Capture the cell that displays the provided text and extract its [x, y] central coordinate. 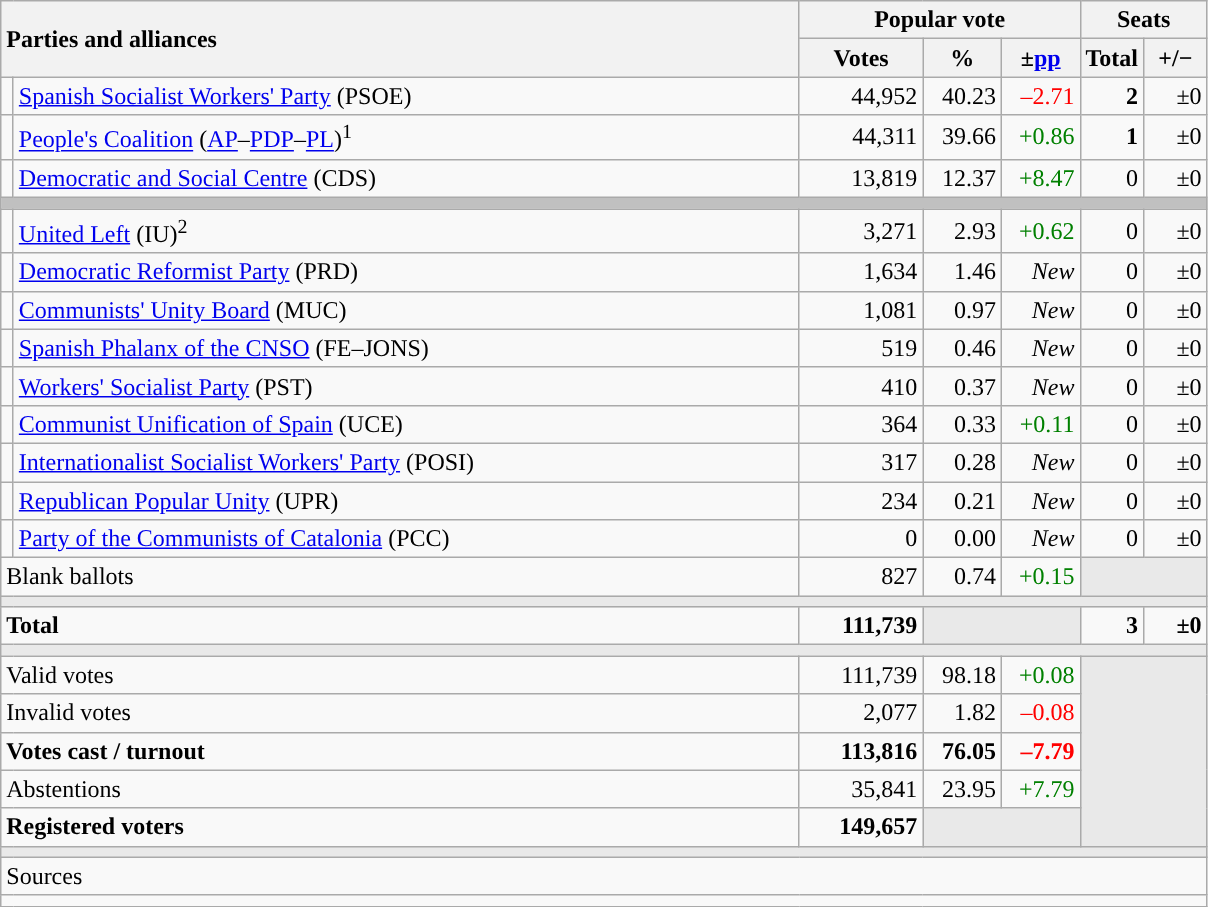
23.95 [962, 789]
410 [861, 386]
0.46 [962, 348]
44,311 [861, 138]
0.97 [962, 310]
Abstentions [400, 789]
+0.08 [1040, 675]
Parties and alliances [400, 39]
98.18 [962, 675]
Popular vote [940, 20]
Workers' Socialist Party (PST) [406, 386]
0.33 [962, 424]
2,077 [861, 713]
0.21 [962, 501]
Votes cast / turnout [400, 751]
People's Coalition (AP–PDP–PL)1 [406, 138]
519 [861, 348]
149,657 [861, 827]
1,634 [861, 272]
0.37 [962, 386]
12.37 [962, 178]
317 [861, 462]
44,952 [861, 96]
±pp [1040, 58]
113,816 [861, 751]
–0.08 [1040, 713]
Sources [604, 876]
2 [1112, 96]
234 [861, 501]
1.46 [962, 272]
39.66 [962, 138]
Party of the Communists of Catalonia (PCC) [406, 539]
Internationalist Socialist Workers' Party (POSI) [406, 462]
+0.11 [1040, 424]
Blank ballots [400, 577]
+0.86 [1040, 138]
Seats [1144, 20]
United Left (IU)2 [406, 232]
Valid votes [400, 675]
Invalid votes [400, 713]
Registered voters [400, 827]
+/− [1176, 58]
2.93 [962, 232]
+0.62 [1040, 232]
Republican Popular Unity (UPR) [406, 501]
1.82 [962, 713]
–7.79 [1040, 751]
+0.15 [1040, 577]
–2.71 [1040, 96]
% [962, 58]
13,819 [861, 178]
1,081 [861, 310]
3 [1112, 626]
40.23 [962, 96]
0.28 [962, 462]
0.74 [962, 577]
Spanish Phalanx of the CNSO (FE–JONS) [406, 348]
364 [861, 424]
+8.47 [1040, 178]
Votes [861, 58]
35,841 [861, 789]
827 [861, 577]
Spanish Socialist Workers' Party (PSOE) [406, 96]
3,271 [861, 232]
Communist Unification of Spain (UCE) [406, 424]
Democratic Reformist Party (PRD) [406, 272]
+7.79 [1040, 789]
76.05 [962, 751]
Democratic and Social Centre (CDS) [406, 178]
1 [1112, 138]
0.00 [962, 539]
Communists' Unity Board (MUC) [406, 310]
